Scan for the cell matching the given text and deliver its [X, Y] coordinate at center. 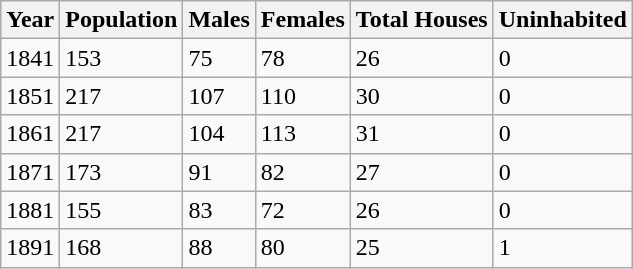
82 [302, 172]
1871 [30, 172]
91 [219, 172]
25 [422, 248]
1861 [30, 134]
1891 [30, 248]
1881 [30, 210]
173 [122, 172]
113 [302, 134]
31 [422, 134]
Year [30, 20]
Population [122, 20]
30 [422, 96]
80 [302, 248]
75 [219, 58]
104 [219, 134]
1851 [30, 96]
1841 [30, 58]
Females [302, 20]
110 [302, 96]
107 [219, 96]
Uninhabited [562, 20]
72 [302, 210]
Males [219, 20]
1 [562, 248]
155 [122, 210]
Total Houses [422, 20]
78 [302, 58]
88 [219, 248]
27 [422, 172]
168 [122, 248]
153 [122, 58]
83 [219, 210]
